Locate the cell with the specified text and output its [x, y] center coordinate. 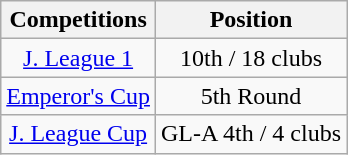
10th / 18 clubs [250, 58]
Emperor's Cup [78, 96]
GL-A 4th / 4 clubs [250, 134]
Position [250, 20]
J. League Cup [78, 134]
J. League 1 [78, 58]
5th Round [250, 96]
Competitions [78, 20]
